Detect which cell encompasses the target text, then output its [X, Y] center coordinate. 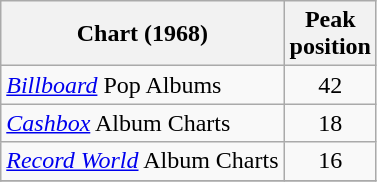
42 [330, 85]
Chart (1968) [142, 34]
Billboard Pop Albums [142, 85]
16 [330, 161]
Cashbox Album Charts [142, 123]
Record World Album Charts [142, 161]
Peakposition [330, 34]
18 [330, 123]
